Find where the given text appears and provide that cell's center as (x, y) coordinate. 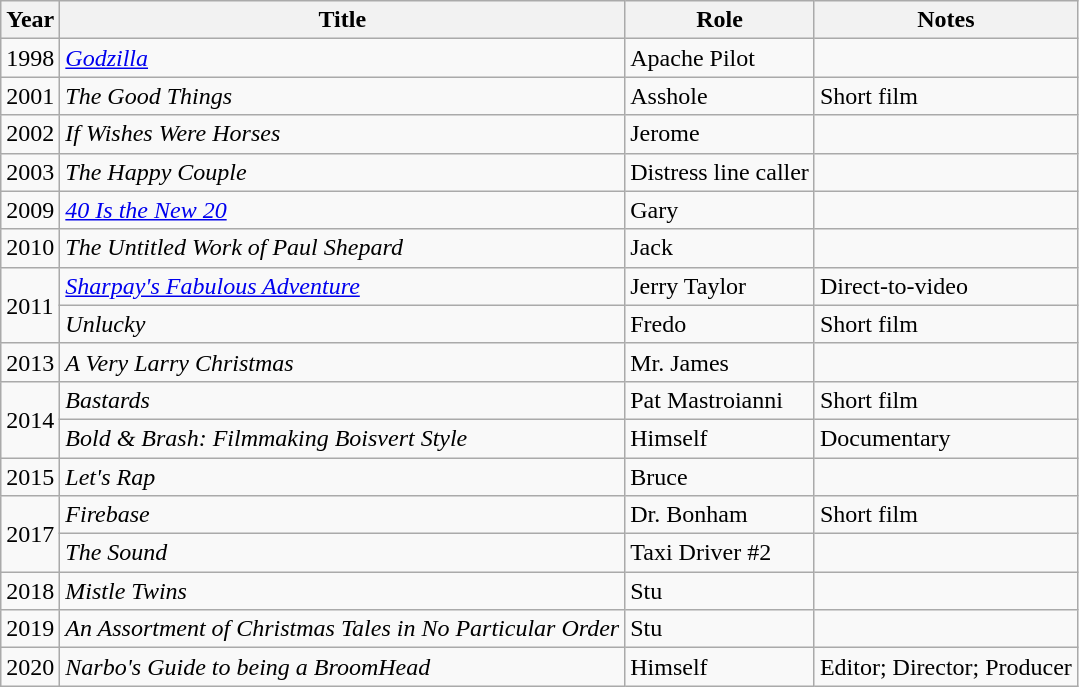
Mr. James (720, 362)
Asshole (720, 96)
An Assortment of Christmas Tales in No Particular Order (342, 629)
Unlucky (342, 324)
The Happy Couple (342, 172)
2001 (30, 96)
2020 (30, 667)
Pat Mastroianni (720, 400)
Editor; Director; Producer (946, 667)
The Good Things (342, 96)
Bastards (342, 400)
Godzilla (342, 58)
2017 (30, 534)
The Untitled Work of Paul Shepard (342, 248)
Gary (720, 210)
2019 (30, 629)
Sharpay's Fabulous Adventure (342, 286)
2015 (30, 477)
2013 (30, 362)
Apache Pilot (720, 58)
Fredo (720, 324)
2018 (30, 591)
2014 (30, 419)
Notes (946, 20)
Jerry Taylor (720, 286)
Firebase (342, 515)
Jerome (720, 134)
2010 (30, 248)
Year (30, 20)
40 Is the New 20 (342, 210)
Narbo's Guide to being a BroomHead (342, 667)
2003 (30, 172)
2002 (30, 134)
If Wishes Were Horses (342, 134)
Direct-to-video (946, 286)
2009 (30, 210)
Taxi Driver #2 (720, 553)
Distress line caller (720, 172)
Bold & Brash: Filmmaking Boisvert Style (342, 438)
Jack (720, 248)
The Sound (342, 553)
A Very Larry Christmas (342, 362)
Role (720, 20)
Mistle Twins (342, 591)
1998 (30, 58)
Bruce (720, 477)
Documentary (946, 438)
Let's Rap (342, 477)
Dr. Bonham (720, 515)
2011 (30, 305)
Title (342, 20)
